Provide the [X, Y] coordinate of the cell's center where the given text is located.  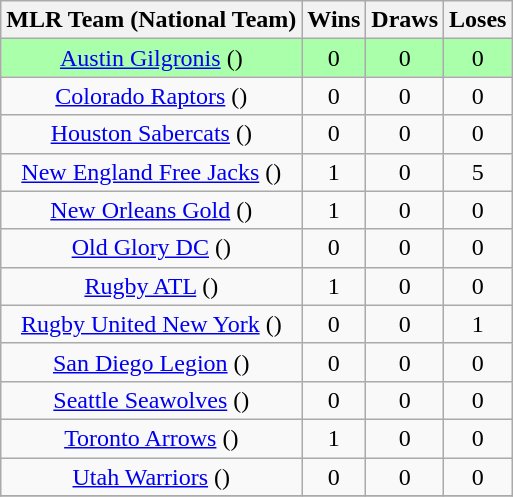
Utah Warriors () [152, 477]
Rugby ATL () [152, 286]
5 [478, 172]
Toronto Arrows () [152, 438]
New Orleans Gold () [152, 210]
Austin Gilgronis () [152, 58]
New England Free Jacks () [152, 172]
Rugby United New York () [152, 324]
Loses [478, 20]
Seattle Seawolves () [152, 400]
MLR Team (National Team) [152, 20]
Houston Sabercats () [152, 134]
Colorado Raptors () [152, 96]
Wins [334, 20]
Draws [405, 20]
Old Glory DC () [152, 248]
San Diego Legion () [152, 362]
